From the cell containing the given text, extract its center point as [x, y] coordinate. 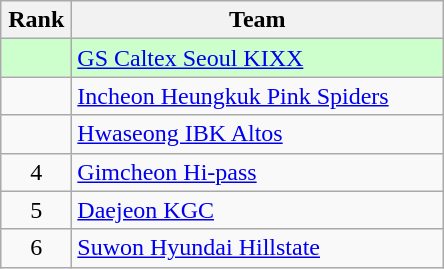
Gimcheon Hi-pass [258, 172]
Hwaseong IBK Altos [258, 134]
Suwon Hyundai Hillstate [258, 248]
5 [36, 210]
GS Caltex Seoul KIXX [258, 58]
Team [258, 20]
6 [36, 248]
Incheon Heungkuk Pink Spiders [258, 96]
Daejeon KGC [258, 210]
4 [36, 172]
Rank [36, 20]
